Scan for the cell matching the given text and deliver its [X, Y] coordinate at center. 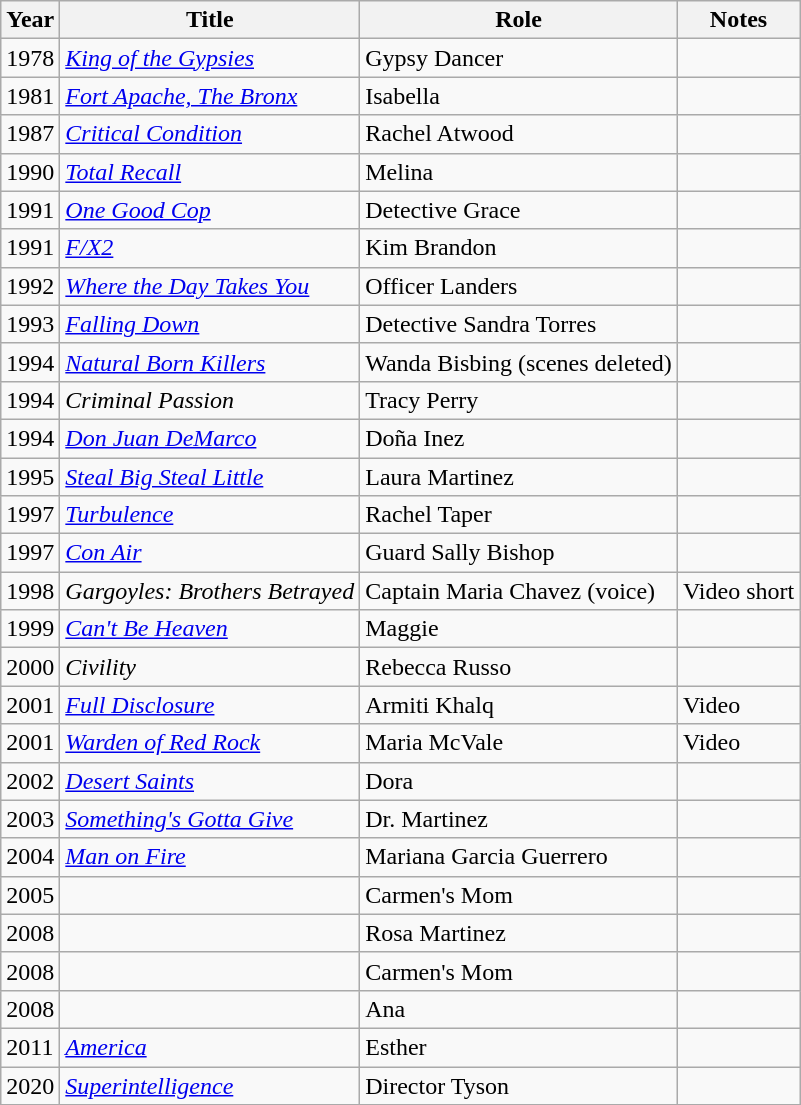
Detective Grace [519, 210]
2003 [30, 819]
Something's Gotta Give [210, 819]
Superintelligence [210, 1085]
Melina [519, 172]
Esther [519, 1047]
2005 [30, 895]
Detective Sandra Torres [519, 324]
Ana [519, 1009]
Notes [738, 20]
Turbulence [210, 515]
Total Recall [210, 172]
Rosa Martinez [519, 933]
1981 [30, 96]
Guard Sally Bishop [519, 553]
1998 [30, 591]
F/X2 [210, 248]
Falling Down [210, 324]
Can't Be Heaven [210, 629]
Con Air [210, 553]
Critical Condition [210, 134]
2002 [30, 781]
2004 [30, 857]
1987 [30, 134]
2000 [30, 667]
Gargoyles: Brothers Betrayed [210, 591]
Natural Born Killers [210, 362]
Rachel Taper [519, 515]
Rebecca Russo [519, 667]
Isabella [519, 96]
Criminal Passion [210, 400]
Laura Martinez [519, 477]
Maggie [519, 629]
Full Disclosure [210, 705]
Fort Apache, The Bronx [210, 96]
1993 [30, 324]
Video short [738, 591]
1990 [30, 172]
Armiti Khalq [519, 705]
Director Tyson [519, 1085]
1999 [30, 629]
One Good Cop [210, 210]
Gypsy Dancer [519, 58]
Mariana Garcia Guerrero [519, 857]
1992 [30, 286]
King of the Gypsies [210, 58]
Year [30, 20]
Civility [210, 667]
Steal Big Steal Little [210, 477]
Warden of Red Rock [210, 743]
2020 [30, 1085]
Desert Saints [210, 781]
Rachel Atwood [519, 134]
Don Juan DeMarco [210, 438]
Kim Brandon [519, 248]
Title [210, 20]
Dora [519, 781]
Maria McVale [519, 743]
2011 [30, 1047]
Captain Maria Chavez (voice) [519, 591]
Wanda Bisbing (scenes deleted) [519, 362]
Where the Day Takes You [210, 286]
Doña Inez [519, 438]
Officer Landers [519, 286]
1978 [30, 58]
Man on Fire [210, 857]
America [210, 1047]
Tracy Perry [519, 400]
1995 [30, 477]
Role [519, 20]
Dr. Martinez [519, 819]
